Identify which cell holds the provided text, then report its [x, y] central coordinate. 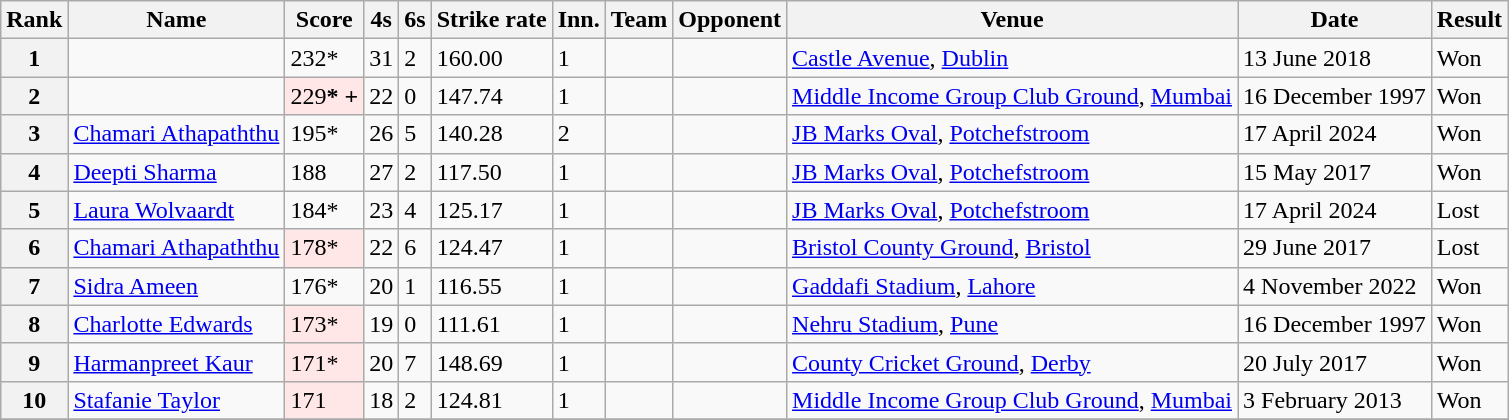
3 [34, 134]
Opponent [730, 20]
9 [34, 362]
160.00 [492, 58]
147.74 [492, 96]
140.28 [492, 134]
Result [1469, 20]
4 November 2022 [1335, 286]
19 [382, 324]
188 [324, 172]
Score [324, 20]
Bristol County Ground, Bristol [1012, 248]
173* [324, 324]
195* [324, 134]
229* + [324, 96]
125.17 [492, 210]
Laura Wolvaardt [176, 210]
178* [324, 248]
Castle Avenue, Dublin [1012, 58]
111.61 [492, 324]
27 [382, 172]
232* [324, 58]
Strike rate [492, 20]
Nehru Stadium, Pune [1012, 324]
148.69 [492, 362]
171* [324, 362]
Venue [1012, 20]
Name [176, 20]
4s [382, 20]
117.50 [492, 172]
Sidra Ameen [176, 286]
10 [34, 400]
124.81 [492, 400]
26 [382, 134]
116.55 [492, 286]
15 May 2017 [1335, 172]
20 July 2017 [1335, 362]
Harmanpreet Kaur [176, 362]
Inn. [578, 20]
124.47 [492, 248]
29 June 2017 [1335, 248]
County Cricket Ground, Derby [1012, 362]
18 [382, 400]
Rank [34, 20]
Deepti Sharma [176, 172]
8 [34, 324]
Gaddafi Stadium, Lahore [1012, 286]
13 June 2018 [1335, 58]
Stafanie Taylor [176, 400]
31 [382, 58]
Charlotte Edwards [176, 324]
184* [324, 210]
Date [1335, 20]
Team [639, 20]
176* [324, 286]
3 February 2013 [1335, 400]
6s [415, 20]
23 [382, 210]
171 [324, 400]
